Locate the cell with the specified text and output its [X, Y] center coordinate. 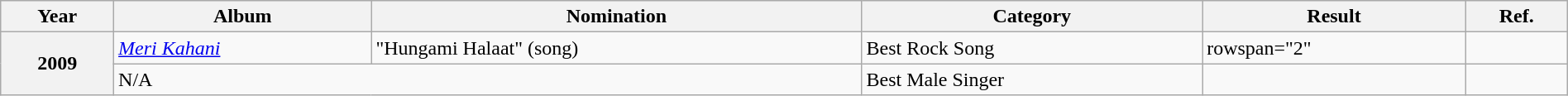
Category [1032, 17]
2009 [58, 64]
Best Rock Song [1032, 48]
N/A [488, 79]
rowspan="2" [1335, 48]
Year [58, 17]
Result [1335, 17]
Best Male Singer [1032, 79]
Ref. [1517, 17]
Nomination [617, 17]
"Hungami Halaat" (song) [617, 48]
Album [243, 17]
Meri Kahani [243, 48]
